Return the (x, y) coordinate for the center point of the cell that contains the specified text.  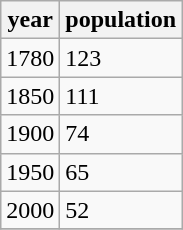
population (121, 20)
111 (121, 96)
year (30, 20)
74 (121, 134)
65 (121, 172)
52 (121, 210)
1850 (30, 96)
1780 (30, 58)
1900 (30, 134)
123 (121, 58)
1950 (30, 172)
2000 (30, 210)
